Output the (X, Y) coordinate of the center of the cell containing the given text.  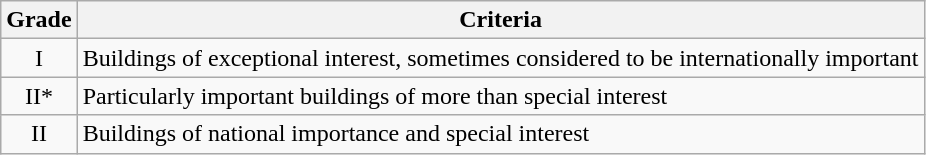
Buildings of exceptional interest, sometimes considered to be internationally important (500, 58)
II (39, 134)
Particularly important buildings of more than special interest (500, 96)
Grade (39, 20)
I (39, 58)
Criteria (500, 20)
II* (39, 96)
Buildings of national importance and special interest (500, 134)
